For the text-containing cell, return its midpoint in (x, y) coordinate format. 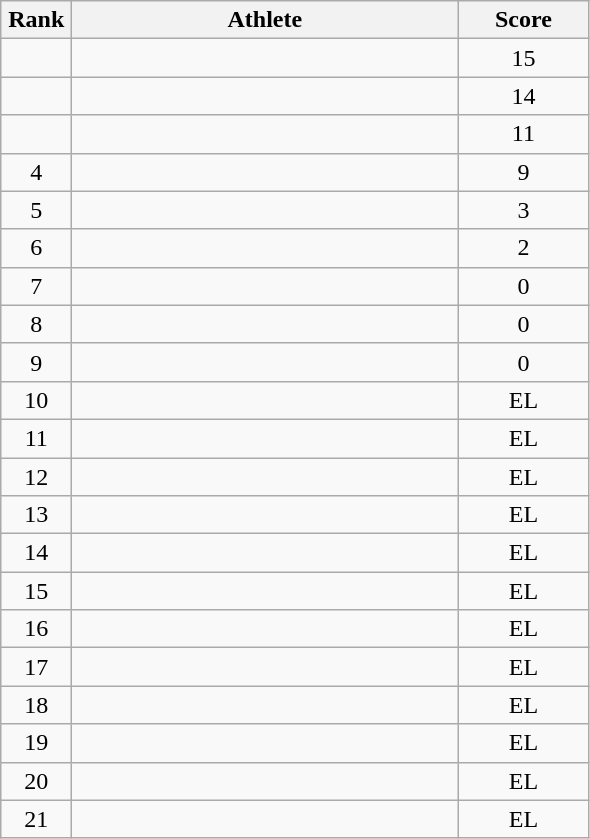
20 (36, 781)
2 (524, 248)
17 (36, 667)
4 (36, 172)
10 (36, 400)
13 (36, 515)
12 (36, 477)
Score (524, 20)
8 (36, 324)
16 (36, 629)
18 (36, 705)
3 (524, 210)
Rank (36, 20)
Athlete (265, 20)
5 (36, 210)
7 (36, 286)
21 (36, 819)
19 (36, 743)
6 (36, 248)
